Output the [x, y] coordinate of the center of the cell containing the given text.  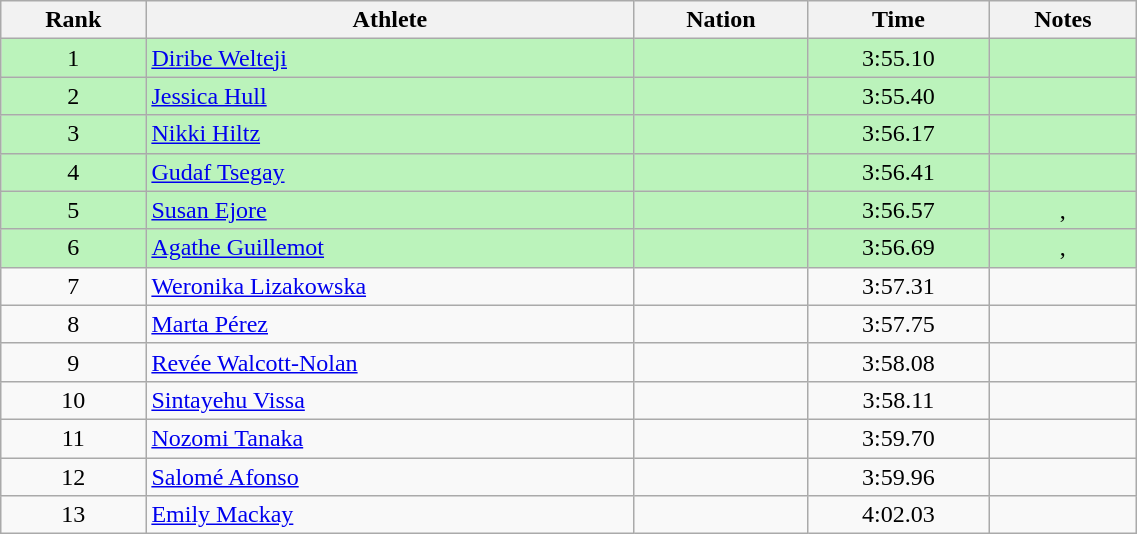
Jessica Hull [390, 96]
3:56.41 [898, 172]
Marta Pérez [390, 324]
Revée Walcott-Nolan [390, 362]
6 [74, 248]
5 [74, 210]
Salomé Afonso [390, 477]
3:55.40 [898, 96]
Rank [74, 20]
Time [898, 20]
Sintayehu Vissa [390, 400]
3:58.11 [898, 400]
Nozomi Tanaka [390, 438]
13 [74, 515]
Agathe Guillemot [390, 248]
Nikki Hiltz [390, 134]
3:57.31 [898, 286]
9 [74, 362]
3:59.96 [898, 477]
Weronika Lizakowska [390, 286]
3:55.10 [898, 58]
12 [74, 477]
3:56.69 [898, 248]
4:02.03 [898, 515]
3:59.70 [898, 438]
2 [74, 96]
Athlete [390, 20]
4 [74, 172]
11 [74, 438]
7 [74, 286]
Susan Ejore [390, 210]
Gudaf Tsegay [390, 172]
3:58.08 [898, 362]
Diribe Welteji [390, 58]
3:57.75 [898, 324]
10 [74, 400]
Emily Mackay [390, 515]
Notes [1063, 20]
1 [74, 58]
8 [74, 324]
3 [74, 134]
3:56.57 [898, 210]
Nation [721, 20]
3:56.17 [898, 134]
